Search for the cell housing the specified text and yield its [x, y] center coordinate. 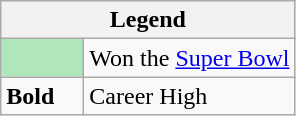
Legend [148, 20]
Won the Super Bowl [190, 58]
Career High [190, 96]
Bold [42, 96]
